Determine the [x, y] coordinate at the center of the cell enclosing the given text.  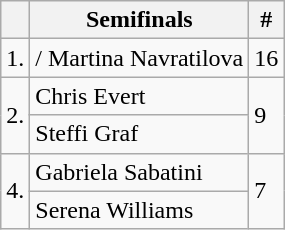
Serena Williams [140, 210]
Steffi Graf [140, 134]
9 [266, 115]
Chris Evert [140, 96]
Gabriela Sabatini [140, 172]
1. [16, 58]
Semifinals [140, 20]
# [266, 20]
2. [16, 115]
4. [16, 191]
7 [266, 191]
16 [266, 58]
/ Martina Navratilova [140, 58]
